Capture the cell that displays the provided text and extract its (X, Y) central coordinate. 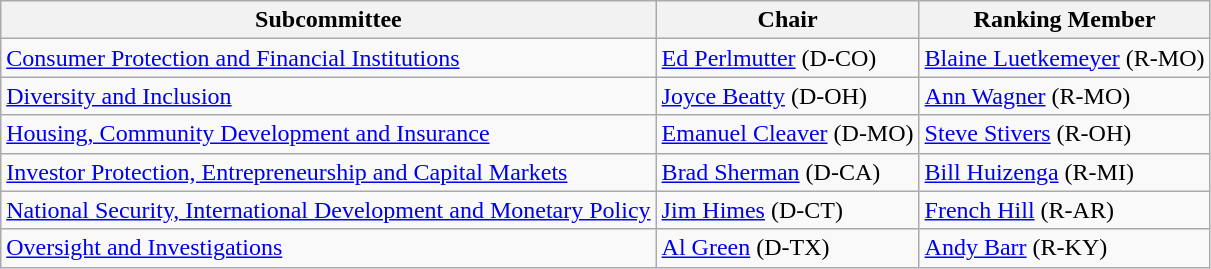
Brad Sherman (D-CA) (788, 172)
Joyce Beatty (D-OH) (788, 96)
Subcommittee (328, 20)
Blaine Luetkemeyer (R-MO) (1064, 58)
French Hill (R-AR) (1064, 210)
Ann Wagner (R-MO) (1064, 96)
National Security, International Development and Monetary Policy (328, 210)
Housing, Community Development and Insurance (328, 134)
Oversight and Investigations (328, 248)
Emanuel Cleaver (D-MO) (788, 134)
Steve Stivers (R-OH) (1064, 134)
Chair (788, 20)
Bill Huizenga (R-MI) (1064, 172)
Jim Himes (D-CT) (788, 210)
Ed Perlmutter (D-CO) (788, 58)
Investor Protection, Entrepreneurship and Capital Markets (328, 172)
Diversity and Inclusion (328, 96)
Ranking Member (1064, 20)
Consumer Protection and Financial Institutions (328, 58)
Andy Barr (R-KY) (1064, 248)
Al Green (D-TX) (788, 248)
